Determine the [X, Y] coordinate at the center of the cell enclosing the given text.  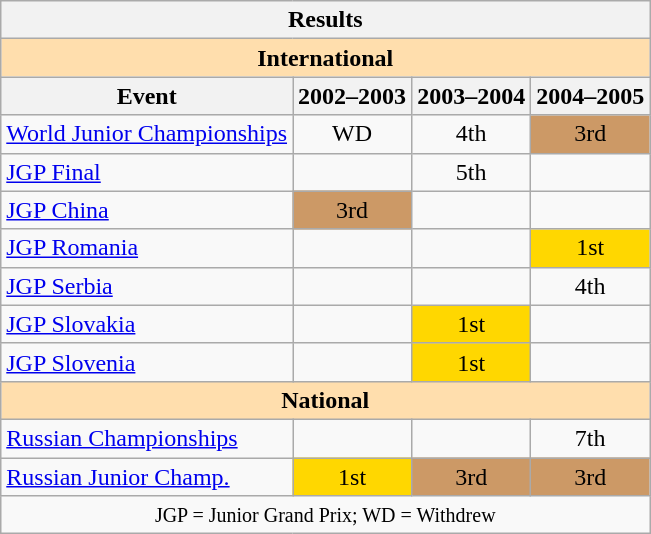
2002–2003 [352, 96]
5th [472, 172]
International [326, 58]
WD [352, 134]
Results [326, 20]
Russian Junior Champ. [147, 477]
National [326, 400]
Russian Championships [147, 438]
2004–2005 [590, 96]
JGP Slovakia [147, 324]
JGP = Junior Grand Prix; WD = Withdrew [326, 515]
7th [590, 438]
JGP Romania [147, 248]
JGP Serbia [147, 286]
Event [147, 96]
JGP Slovenia [147, 362]
JGP Final [147, 172]
2003–2004 [472, 96]
World Junior Championships [147, 134]
JGP China [147, 210]
